Capture the cell that displays the provided text and extract its (x, y) central coordinate. 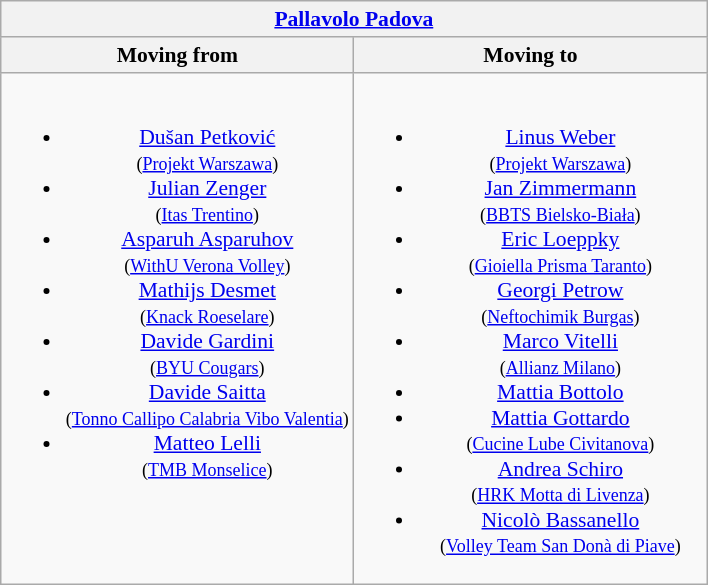
Moving from (178, 55)
Pallavolo Padova (354, 19)
Moving to (530, 55)
